Output the [x, y] coordinate of the center of the cell containing the given text.  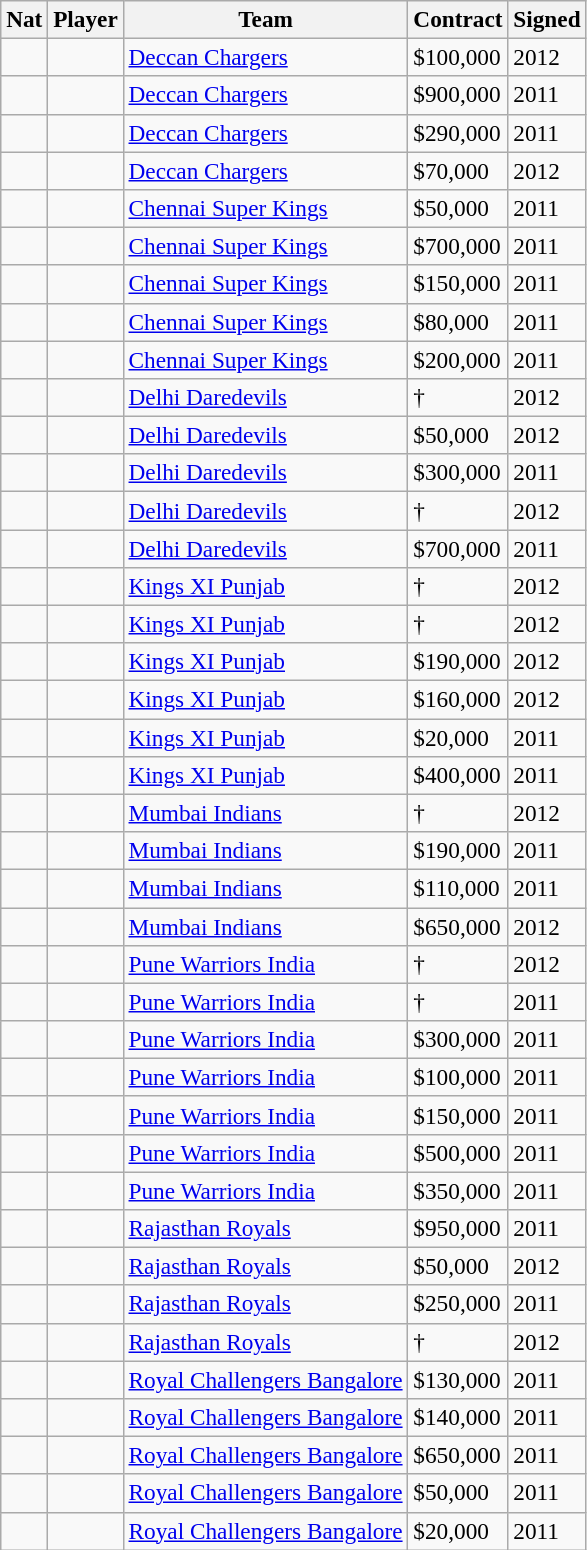
$900,000 [458, 95]
$80,000 [458, 322]
Player [86, 19]
$70,000 [458, 170]
$160,000 [458, 699]
$200,000 [458, 359]
$500,000 [458, 1153]
$400,000 [458, 775]
Signed [547, 19]
$250,000 [458, 1304]
$950,000 [458, 1228]
$110,000 [458, 888]
Nat [24, 19]
$290,000 [458, 133]
$140,000 [458, 1417]
Team [266, 19]
$130,000 [458, 1379]
Contract [458, 19]
$350,000 [458, 1190]
